Return the (X, Y) coordinate for the center point of the cell that contains the specified text.  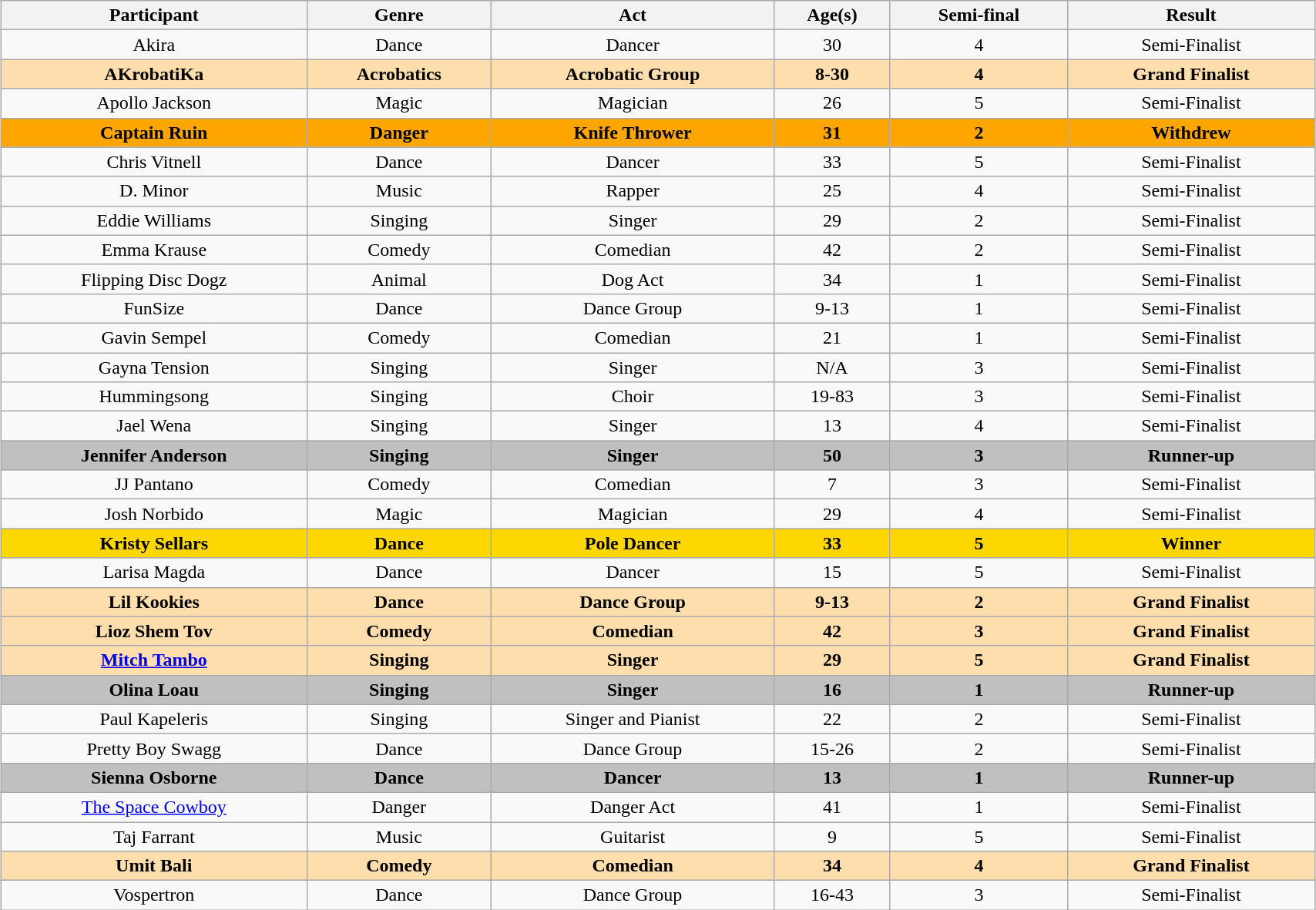
16-43 (832, 895)
Flipping Disc Dogz (154, 279)
Larisa Magda (154, 573)
7 (832, 485)
15-26 (832, 748)
Eddie Williams (154, 220)
Age(s) (832, 15)
15 (832, 573)
AKrobatiKa (154, 74)
Captain Ruin (154, 133)
19-83 (832, 397)
Dog Act (633, 279)
Lil Kookies (154, 602)
Vospertron (154, 895)
D. Minor (154, 191)
30 (832, 45)
The Space Cowboy (154, 807)
Acrobatic Group (633, 74)
Winner (1191, 543)
FunSize (154, 308)
50 (832, 455)
Guitarist (633, 836)
41 (832, 807)
Withdrew (1191, 133)
Animal (399, 279)
Olina Loau (154, 690)
Mitch Tambo (154, 660)
Jael Wena (154, 426)
Pretty Boy Swagg (154, 748)
Participant (154, 15)
Knife Thrower (633, 133)
Singer and Pianist (633, 719)
Act (633, 15)
31 (832, 133)
Sienna Osborne (154, 777)
Emma Krause (154, 250)
Jennifer Anderson (154, 455)
Apollo Jackson (154, 103)
Genre (399, 15)
Semi-final (979, 15)
N/A (832, 368)
Gayna Tension (154, 368)
26 (832, 103)
Hummingsong (154, 397)
Akira (154, 45)
Pole Dancer (633, 543)
16 (832, 690)
Umit Bali (154, 866)
Paul Kapeleris (154, 719)
JJ Pantano (154, 485)
Rapper (633, 191)
Taj Farrant (154, 836)
Acrobatics (399, 74)
Danger Act (633, 807)
25 (832, 191)
Chris Vitnell (154, 162)
Choir (633, 397)
21 (832, 337)
Result (1191, 15)
22 (832, 719)
Lioz Shem Tov (154, 631)
Gavin Sempel (154, 337)
Kristy Sellars (154, 543)
9 (832, 836)
8-30 (832, 74)
Josh Norbido (154, 514)
